Extract the (X, Y) coordinate from the center of the cell holding the provided text.  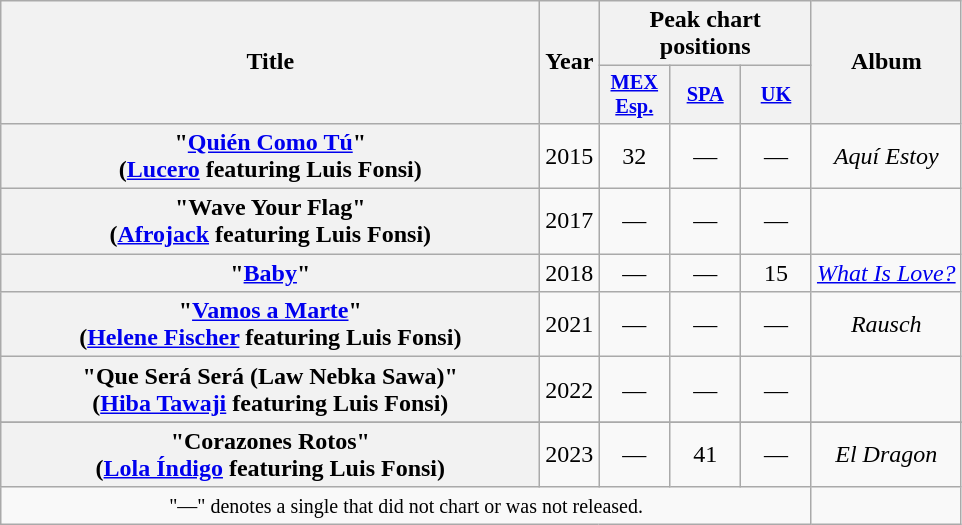
"Wave Your Flag"(Afrojack featuring Luis Fonsi) (270, 222)
2023 (570, 454)
"—" denotes a single that did not chart or was not released. (406, 506)
2017 (570, 222)
MEXEsp. (634, 95)
"Vamos a Marte"(Helene Fischer featuring Luis Fonsi) (270, 324)
What Is Love? (886, 273)
32 (634, 156)
2015 (570, 156)
Year (570, 62)
2021 (570, 324)
Rausch (886, 324)
Peak chart positions (706, 34)
2018 (570, 273)
Title (270, 62)
UK (776, 95)
Album (886, 62)
SPA (706, 95)
2022 (570, 390)
41 (706, 454)
"Baby" (270, 273)
"Que Será Será (Law Nebka Sawa)"(Hiba Tawaji featuring Luis Fonsi) (270, 390)
El Dragon (886, 454)
Aquí Estoy (886, 156)
"Quién Como Tú"(Lucero featuring Luis Fonsi) (270, 156)
"Corazones Rotos"(Lola Índigo featuring Luis Fonsi) (270, 454)
15 (776, 273)
